Identify which cell holds the provided text, then report its [X, Y] central coordinate. 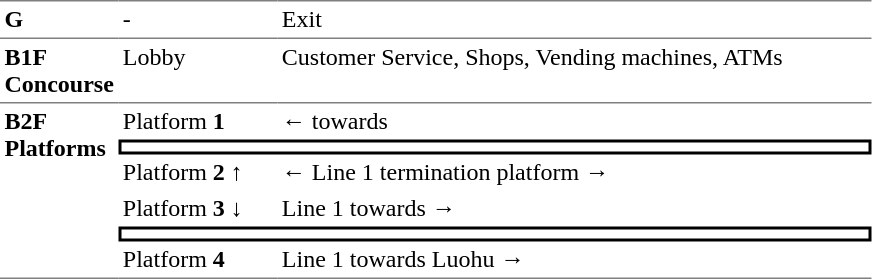
Line 1 towards → [574, 208]
Platform 1 [198, 122]
← towards [574, 122]
← Line 1 termination platform → [574, 172]
Exit [574, 19]
Customer Service, Shops, Vending machines, ATMs [574, 71]
Lobby [198, 71]
Platform 2 ↑ [198, 172]
G [59, 19]
- [198, 19]
Platform 3 ↓ [198, 208]
B1FConcourse [59, 71]
